Scan for the cell matching the given text and deliver its [x, y] coordinate at center. 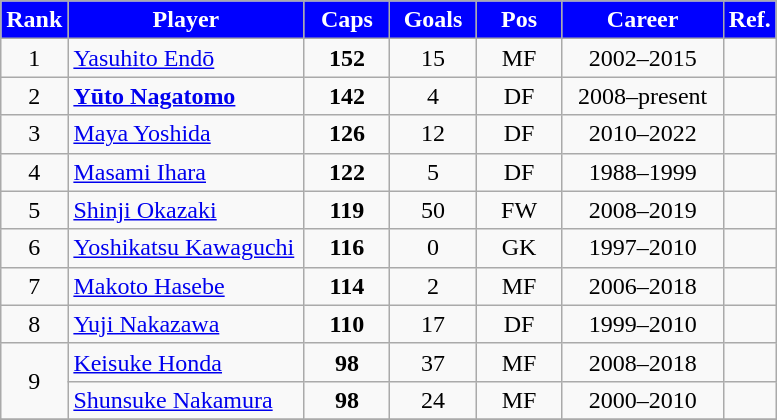
FW [519, 210]
2008–2019 [642, 210]
Pos [519, 20]
119 [347, 210]
Makoto Hasebe [186, 286]
Shunsuke Nakamura [186, 400]
1 [34, 58]
Yoshikatsu Kawaguchi [186, 248]
126 [347, 134]
Yasuhito Endō [186, 58]
9 [34, 381]
24 [433, 400]
Goals [433, 20]
Ref. [750, 20]
12 [433, 134]
Rank [34, 20]
2002–2015 [642, 58]
142 [347, 96]
116 [347, 248]
114 [347, 286]
8 [34, 324]
Yūto Nagatomo [186, 96]
2008–present [642, 96]
17 [433, 324]
1999–2010 [642, 324]
50 [433, 210]
1988–1999 [642, 172]
Caps [347, 20]
GK [519, 248]
2000–2010 [642, 400]
Masami Ihara [186, 172]
37 [433, 362]
15 [433, 58]
Shinji Okazaki [186, 210]
110 [347, 324]
6 [34, 248]
Career [642, 20]
2006–2018 [642, 286]
122 [347, 172]
2010–2022 [642, 134]
152 [347, 58]
Maya Yoshida [186, 134]
7 [34, 286]
1997–2010 [642, 248]
0 [433, 248]
2008–2018 [642, 362]
Yuji Nakazawa [186, 324]
3 [34, 134]
Player [186, 20]
Keisuke Honda [186, 362]
